Capture the cell that displays the provided text and extract its [x, y] central coordinate. 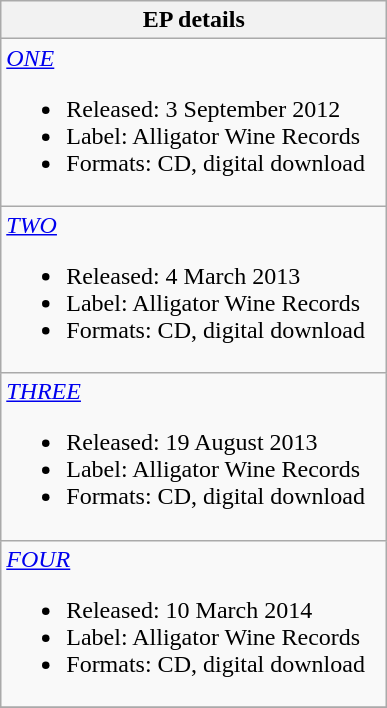
FOURReleased: 10 March 2014Label: Alligator Wine RecordsFormats: CD, digital download [194, 624]
EP details [194, 20]
ONEReleased: 3 September 2012Label: Alligator Wine RecordsFormats: CD, digital download [194, 122]
TWOReleased: 4 March 2013Label: Alligator Wine RecordsFormats: CD, digital download [194, 290]
THREEReleased: 19 August 2013Label: Alligator Wine RecordsFormats: CD, digital download [194, 456]
